Extract the (X, Y) coordinate from the center of the cell holding the provided text.  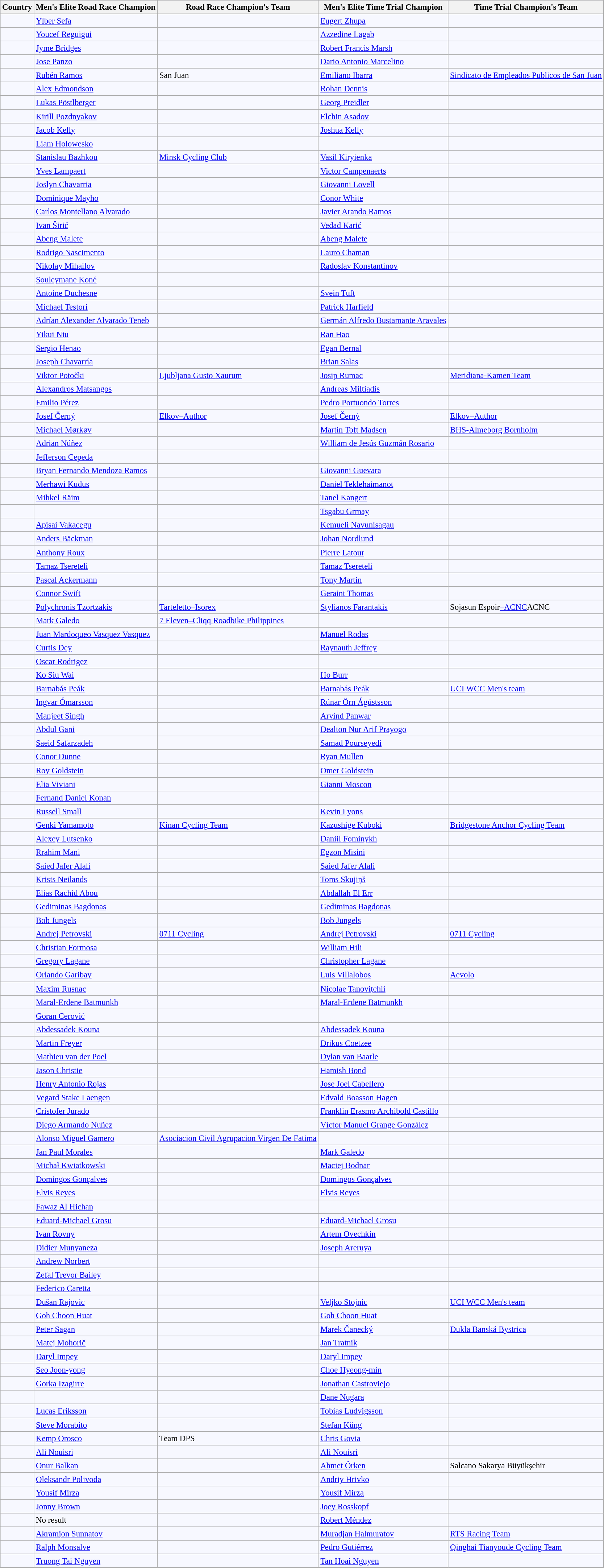
Andreas Miltiadis (383, 389)
Akramjon Sunnatov (96, 1534)
Ahmet Örken (383, 1465)
Rubén Ramos (96, 75)
Martin Toft Madsen (383, 430)
Rrahim Mani (96, 852)
Merhawi Kudus (96, 484)
Michael Mørkøv (96, 430)
Geraint Thomas (383, 593)
Nicolae Tanovițchii (383, 989)
Mihkel Räim (96, 498)
Andriy Hrivko (383, 1479)
Tarteletto–Isorex (238, 607)
William Hili (383, 948)
Nikolay Mihailov (96, 266)
Ivan Rovny (96, 1234)
Maciej Bodnar (383, 1166)
Giovanni Guevara (383, 471)
Emilio Pérez (96, 402)
Souleymane Koné (96, 280)
Rohan Dennis (383, 89)
Egan Bernal (383, 348)
Diego Armando Nuñez (96, 1125)
Hamish Bond (383, 1070)
Matej Mohorič (96, 1343)
Rodrigo Nascimento (96, 253)
Ingvar Ómarsson (96, 702)
Yves Lampaert (96, 171)
Ho Burr (383, 675)
Brian Salas (383, 361)
Joseph Areruya (383, 1248)
Connor Swift (96, 593)
Jonny Brown (96, 1506)
Tony Martin (383, 580)
Jacob Kelly (96, 130)
Radoslav Konstantinov (383, 266)
Dane Nugara (383, 1398)
Victor Campenaerts (383, 171)
Pedro Portuondo Torres (383, 402)
Ko Siu Wai (96, 675)
Pierre Latour (383, 553)
Jan Paul Morales (96, 1152)
Abdallah El Err (383, 893)
Federico Caretta (96, 1288)
Daniel Teklehaimanot (383, 484)
Christian Formosa (96, 948)
Tobias Ludvigsson (383, 1411)
Omer Goldstein (383, 770)
Youcef Reguigui (96, 34)
Zefal Trevor Bailey (96, 1275)
Kemp Orosco (96, 1438)
Henry Antonio Rojas (96, 1084)
Liam Holowesko (96, 144)
Maxim Rusnac (96, 989)
Tan Hoai Nguyen (383, 1561)
Gianni Moscon (383, 784)
No result (96, 1520)
Stanislau Bazhkou (96, 157)
Alexey Lutsenko (96, 839)
Gorka Izagirre (96, 1384)
Roy Goldstein (96, 770)
Svein Tuft (383, 293)
Joseph Chavarría (96, 361)
Stefan Küng (383, 1425)
Aevolo (526, 975)
Franklin Erasmo Archibold Castillo (383, 1111)
Josip Rumac (383, 375)
Dario Antonio Marcelino (383, 62)
Edvald Boasson Hagen (383, 1097)
Abdul Gani (96, 729)
Eugert Zhupa (383, 21)
Genki Yamamoto (96, 825)
Robert Méndez (383, 1520)
Elia Viviani (96, 784)
Michael Testori (96, 307)
BHS-Almeborg Bornholm (526, 430)
Lukas Pöstlberger (96, 103)
Seo Joon-yong (96, 1370)
San Juan (238, 75)
Sojasun Espoir–ACNCACNC (526, 607)
Goran Cerović (96, 1016)
7 Eleven–Cliqq Roadbike Philippines (238, 621)
Conor Dunne (96, 757)
Asociacion Civil Agrupacion Virgen De Fatima (238, 1138)
Raynauth Jeffrey (383, 648)
Curtis Dey (96, 648)
Lauro Chaman (383, 253)
Orlando Garibay (96, 975)
Carlos Montellano Alvarado (96, 212)
Anders Bäckman (96, 539)
Polychronis Tzortzakis (96, 607)
William de Jesús Guzmán Rosario (383, 443)
Elias Rachid Abou (96, 893)
Veljko Stojnic (383, 1302)
Vegard Stake Laengen (96, 1097)
Vedad Karić (383, 225)
Alex Edmondson (96, 89)
Yikui Niu (96, 334)
Salcano Sakarya Büyükşehir (526, 1465)
Drikus Coetzee (383, 1043)
Patrick Harfield (383, 307)
Bryan Fernando Mendoza Ramos (96, 471)
Tanel Kangert (383, 498)
Michał Kwiatkowski (96, 1166)
Vasil Kiryienka (383, 157)
Chris Govia (383, 1438)
Lucas Eriksson (96, 1411)
Martin Freyer (96, 1043)
Juan Mardoqueo Vasquez Vasquez (96, 634)
Jason Christie (96, 1070)
Joey Rosskopf (383, 1506)
Steve Morabito (96, 1425)
Christopher Lagane (383, 961)
Germán Alfredo Bustamante Aravales (383, 321)
Jan Tratnik (383, 1343)
Alonso Miguel Gamero (96, 1138)
Ran Hao (383, 334)
Ryan Mullen (383, 757)
Sergio Henao (96, 348)
Adrian Núñez (96, 443)
Mathieu van der Poel (96, 1057)
Pedro Gutiérrez (383, 1547)
Country (17, 7)
Men's Elite Time Trial Champion (383, 7)
Jose Panzo (96, 62)
Apisai Vakacegu (96, 525)
Team DPS (238, 1438)
Kirill Pozdnyakov (96, 116)
Saeid Safarzadeh (96, 743)
Sindicato de Empleados Publicos de San Juan (526, 75)
Jose Joel Cabellero (383, 1084)
Robert Francis Marsh (383, 48)
Fernand Daniel Konan (96, 798)
Ylber Sefa (96, 21)
Samad Pourseyedi (383, 743)
Onur Balkan (96, 1465)
Manuel Rodas (383, 634)
Toms Skujiņš (383, 880)
Rúnar Örn Ágústsson (383, 702)
Manjeet Singh (96, 716)
Kinan Cycling Team (238, 825)
Ljubljana Gusto Xaurum (238, 375)
Giovanni Lovell (383, 185)
Egzon Misini (383, 852)
Conor White (383, 198)
Kevin Lyons (383, 811)
Road Race Champion's Team (238, 7)
Gregory Lagane (96, 961)
Fawaz Al Hichan (96, 1207)
Stylianos Farantakis (383, 607)
Jefferson Cepeda (96, 457)
Choe Hyeong-min (383, 1370)
Meridiana-Kamen Team (526, 375)
Peter Sagan (96, 1329)
Arvind Panwar (383, 716)
Krists Neilands (96, 880)
Kazushige Kuboki (383, 825)
Dealton Nur Arif Prayogo (383, 729)
RTS Racing Team (526, 1534)
Minsk Cycling Club (238, 157)
Didier Munyaneza (96, 1248)
Víctor Manuel Grange González (383, 1125)
Oleksandr Polivoda (96, 1479)
Muradjan Halmuratov (383, 1534)
Antoine Duchesne (96, 293)
Joslyn Chavarria (96, 185)
Time Trial Champion's Team (526, 7)
Artem Ovechkin (383, 1234)
Emiliano Ibarra (383, 75)
Johan Nordlund (383, 539)
Joshua Kelly (383, 130)
Marek Čanecký (383, 1329)
Pascal Ackermann (96, 580)
Georg Preidler (383, 103)
Anthony Roux (96, 553)
Jyme Bridges (96, 48)
Dukla Banská Bystrica (526, 1329)
Andrew Norbert (96, 1261)
Adrían Alexander Alvarado Teneb (96, 321)
Oscar Rodrigez (96, 661)
Ralph Monsalve (96, 1547)
Qinghai Tianyoude Cycling Team (526, 1547)
Luis Villalobos (383, 975)
Truong Tai Nguyen (96, 1561)
Kemueli Navunisagau (383, 525)
Alexandros Matsangos (96, 389)
Daniil Fominykh (383, 839)
Tsgabu Grmay (383, 512)
Javier Arando Ramos (383, 212)
Men's Elite Road Race Champion (96, 7)
Elchin Asadov (383, 116)
Ivan Širić (96, 225)
Bridgestone Anchor Cycling Team (526, 825)
Dylan van Baarle (383, 1057)
Dominique Mayho (96, 198)
Dušan Rajovic (96, 1302)
Cristofer Jurado (96, 1111)
Jonathan Castroviejo (383, 1384)
Viktor Potočki (96, 375)
Russell Small (96, 811)
Azzedine Lagab (383, 34)
